Return the (x, y) coordinate for the center point of the cell that contains the specified text.  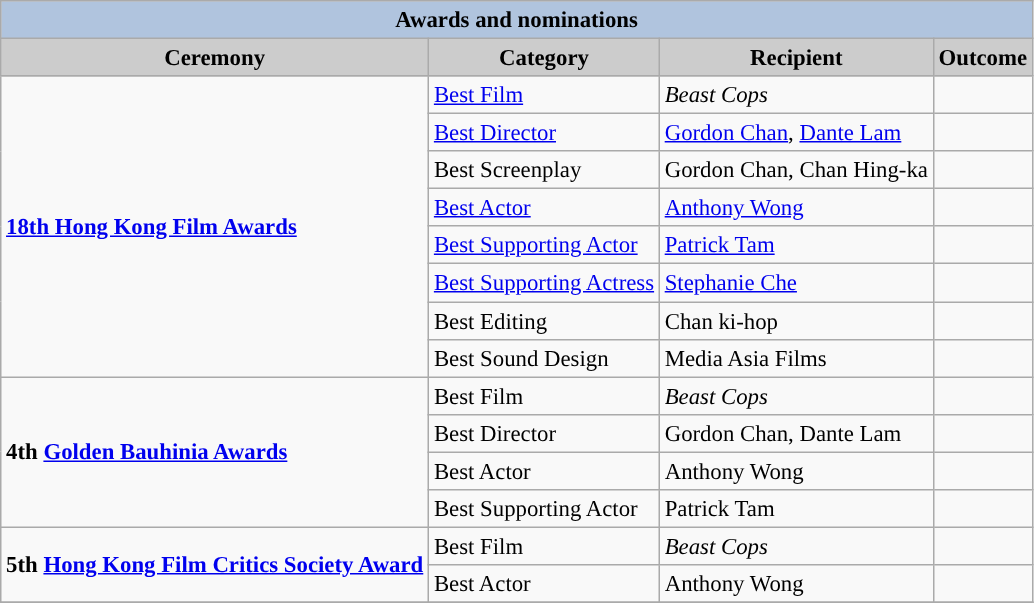
4th Golden Bauhinia Awards (215, 452)
Recipient (796, 58)
Stephanie Che (796, 283)
Best Supporting Actress (544, 283)
Best Sound Design (544, 358)
Category (544, 58)
Gordon Chan, Chan Hing-ka (796, 170)
Best Screenplay (544, 170)
Best Editing (544, 321)
Ceremony (215, 58)
Chan ki-hop (796, 321)
Awards and nominations (517, 20)
18th Hong Kong Film Awards (215, 226)
5th Hong Kong Film Critics Society Award (215, 564)
Media Asia Films (796, 358)
Outcome (982, 58)
